Provide the [x, y] coordinate of the cell's center where the given text is located.  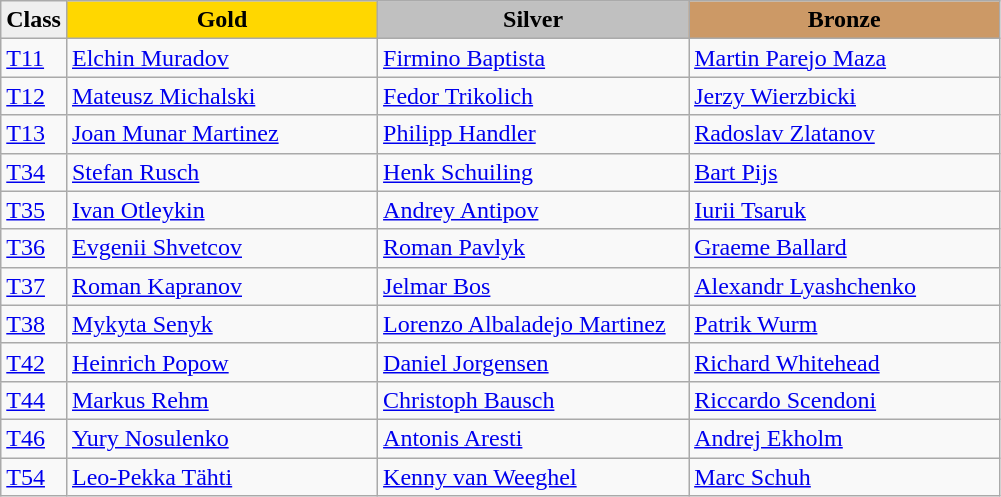
T35 [34, 210]
Gold [222, 20]
T11 [34, 58]
Andrej Ekholm [844, 438]
Daniel Jorgensen [534, 362]
Philipp Handler [534, 134]
T37 [34, 286]
Bart Pijs [844, 172]
Richard Whitehead [844, 362]
Andrey Antipov [534, 210]
T12 [34, 96]
Antonis Aresti [534, 438]
Joan Munar Martinez [222, 134]
Henk Schuiling [534, 172]
T36 [34, 248]
Ivan Otleykin [222, 210]
Jelmar Bos [534, 286]
Roman Kapranov [222, 286]
Martin Parejo Maza [844, 58]
T46 [34, 438]
T44 [34, 400]
Alexandr Lyashchenko [844, 286]
Christoph Bausch [534, 400]
Patrik Wurm [844, 324]
Firmino Baptista [534, 58]
Elchin Muradov [222, 58]
Yury Nosulenko [222, 438]
Riccardo Scendoni [844, 400]
T54 [34, 477]
Lorenzo Albaladejo Martinez [534, 324]
Jerzy Wierzbicki [844, 96]
Iurii Tsaruk [844, 210]
Leo-Pekka Tähti [222, 477]
Marc Schuh [844, 477]
Radoslav Zlatanov [844, 134]
T38 [34, 324]
Roman Pavlyk [534, 248]
Evgenii Shvetcov [222, 248]
Class [34, 20]
Bronze [844, 20]
Markus Rehm [222, 400]
Mateusz Michalski [222, 96]
Stefan Rusch [222, 172]
Heinrich Popow [222, 362]
T13 [34, 134]
Kenny van Weeghel [534, 477]
T42 [34, 362]
Mykyta Senyk [222, 324]
Fedor Trikolich [534, 96]
T34 [34, 172]
Graeme Ballard [844, 248]
Silver [534, 20]
